Provide the [x, y] coordinate of the cell's center where the given text is located.  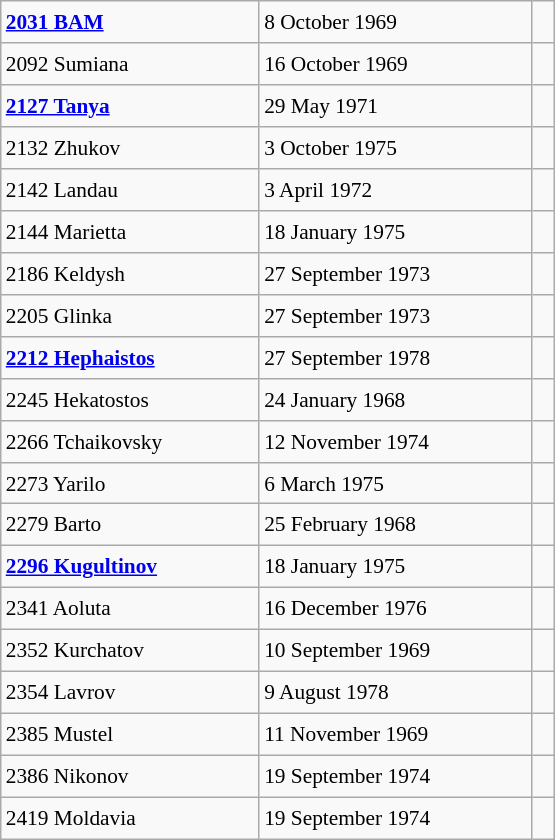
16 December 1976 [396, 609]
2419 Moldavia [130, 818]
3 April 1972 [396, 190]
2127 Tanya [130, 106]
2092 Sumiana [130, 64]
2031 BAM [130, 22]
2273 Yarilo [130, 483]
16 October 1969 [396, 64]
2212 Hephaistos [130, 357]
2186 Keldysh [130, 274]
25 February 1968 [396, 525]
2144 Marietta [130, 232]
2352 Kurchatov [130, 651]
2279 Barto [130, 525]
2296 Kugultinov [130, 567]
2385 Mustel [130, 735]
11 November 1969 [396, 735]
12 November 1974 [396, 441]
2266 Tchaikovsky [130, 441]
2205 Glinka [130, 315]
2354 Lavrov [130, 693]
3 October 1975 [396, 148]
2142 Landau [130, 190]
2245 Hekatostos [130, 399]
6 March 1975 [396, 483]
8 October 1969 [396, 22]
24 January 1968 [396, 399]
10 September 1969 [396, 651]
27 September 1978 [396, 357]
2386 Nikonov [130, 776]
9 August 1978 [396, 693]
29 May 1971 [396, 106]
2341 Aoluta [130, 609]
2132 Zhukov [130, 148]
